Output the [X, Y] coordinate of the center of the cell containing the given text.  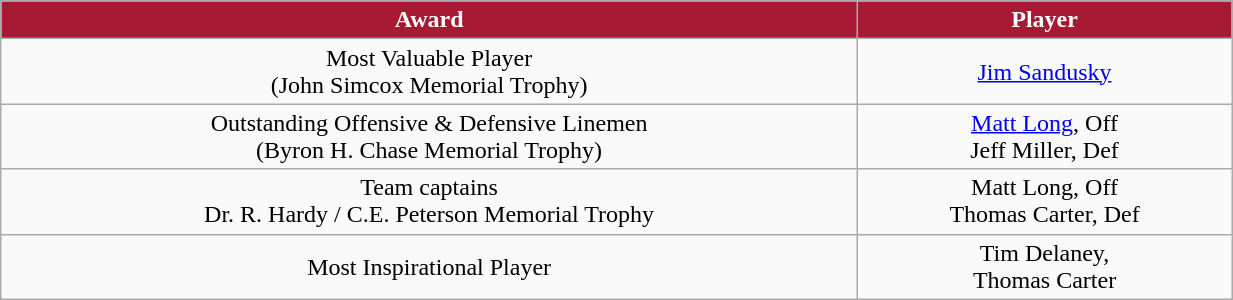
Most Inspirational Player [430, 266]
Player [1044, 20]
Award [430, 20]
Most Valuable Player(John Simcox Memorial Trophy) [430, 72]
Matt Long, OffJeff Miller, Def [1044, 136]
Jim Sandusky [1044, 72]
Matt Long, OffThomas Carter, Def [1044, 202]
Tim Delaney,Thomas Carter [1044, 266]
Team captainsDr. R. Hardy / C.E. Peterson Memorial Trophy [430, 202]
Outstanding Offensive & Defensive Linemen(Byron H. Chase Memorial Trophy) [430, 136]
